Return [x, y] of the center of cell containing provided text 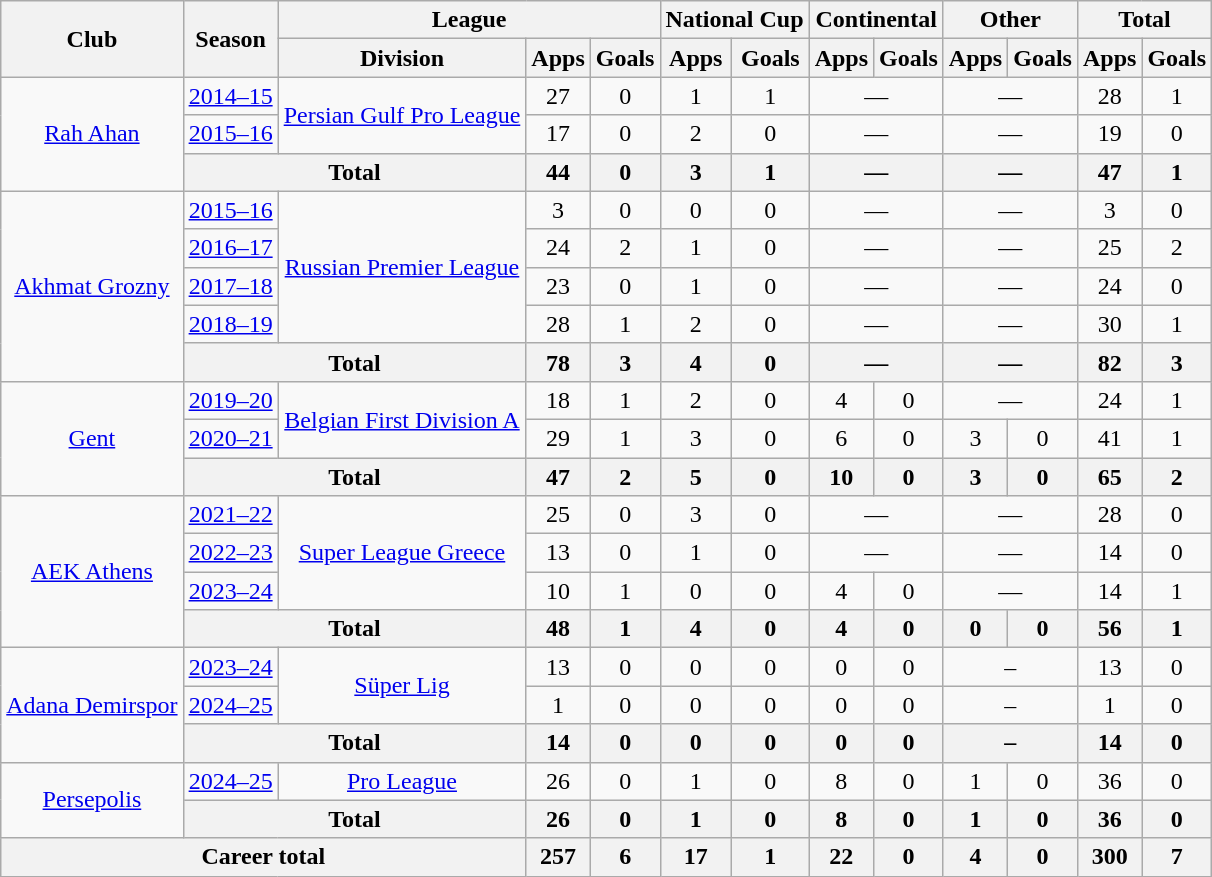
Belgian First Division A [402, 419]
2021–22 [230, 515]
2014–15 [230, 96]
27 [558, 96]
7 [1177, 857]
Season [230, 39]
2018–19 [230, 324]
Career total [264, 857]
5 [696, 477]
82 [1109, 362]
2019–20 [230, 400]
78 [558, 362]
Adana Demirspor [92, 705]
257 [558, 857]
Russian Premier League [402, 267]
300 [1109, 857]
44 [558, 172]
Other [1010, 20]
65 [1109, 477]
Club [92, 39]
2017–18 [230, 286]
AEK Athens [92, 572]
Persian Gulf Pro League [402, 115]
19 [1109, 134]
Gent [92, 438]
48 [558, 629]
23 [558, 286]
Süper Lig [402, 686]
Persepolis [92, 800]
Super League Greece [402, 553]
30 [1109, 324]
League [469, 20]
2022–23 [230, 553]
56 [1109, 629]
Continental [876, 20]
Rah Ahan [92, 134]
29 [558, 438]
2016–17 [230, 248]
Division [402, 58]
Akhmat Grozny [92, 286]
18 [558, 400]
Pro League [402, 781]
41 [1109, 438]
National Cup [734, 20]
2020–21 [230, 438]
22 [841, 857]
